Find where the given text appears and provide that cell's center as [X, Y] coordinate. 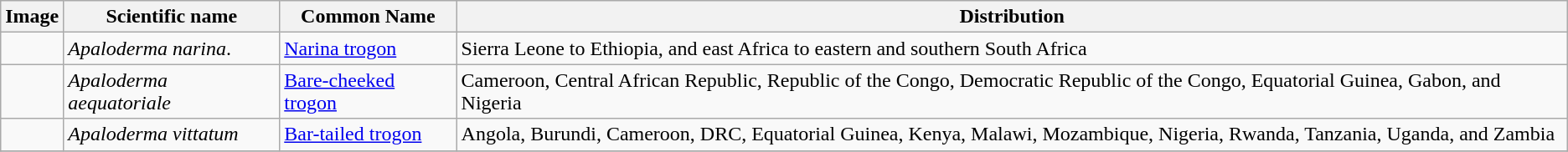
Cameroon, Central African Republic, Republic of the Congo, Democratic Republic of the Congo, Equatorial Guinea, Gabon, and Nigeria [1012, 92]
Image [32, 17]
Scientific name [172, 17]
Distribution [1012, 17]
Sierra Leone to Ethiopia, and east Africa to eastern and southern South Africa [1012, 48]
Apaloderma vittatum [172, 134]
Common Name [369, 17]
Bare-cheeked trogon [369, 92]
Bar-tailed trogon [369, 134]
Apaloderma aequatoriale [172, 92]
Apaloderma narina. [172, 48]
Narina trogon [369, 48]
Angola, Burundi, Cameroon, DRC, Equatorial Guinea, Kenya, Malawi, Mozambique, Nigeria, Rwanda, Tanzania, Uganda, and Zambia [1012, 134]
